Output the (x, y) coordinate of the center of the cell containing the given text.  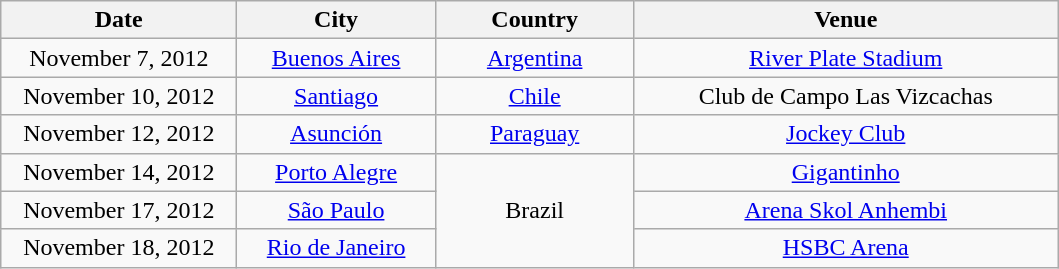
Santiago (336, 96)
Brazil (534, 210)
Date (119, 20)
Chile (534, 96)
November 18, 2012 (119, 248)
Buenos Aires (336, 58)
Argentina (534, 58)
Jockey Club (846, 134)
November 12, 2012 (119, 134)
Asunción (336, 134)
November 17, 2012 (119, 210)
São Paulo (336, 210)
Gigantinho (846, 172)
Club de Campo Las Vizcachas (846, 96)
Venue (846, 20)
November 14, 2012 (119, 172)
November 10, 2012 (119, 96)
November 7, 2012 (119, 58)
HSBC Arena (846, 248)
City (336, 20)
Country (534, 20)
River Plate Stadium (846, 58)
Porto Alegre (336, 172)
Rio de Janeiro (336, 248)
Arena Skol Anhembi (846, 210)
Paraguay (534, 134)
